Extract the (x, y) coordinate from the center of the cell holding the provided text.  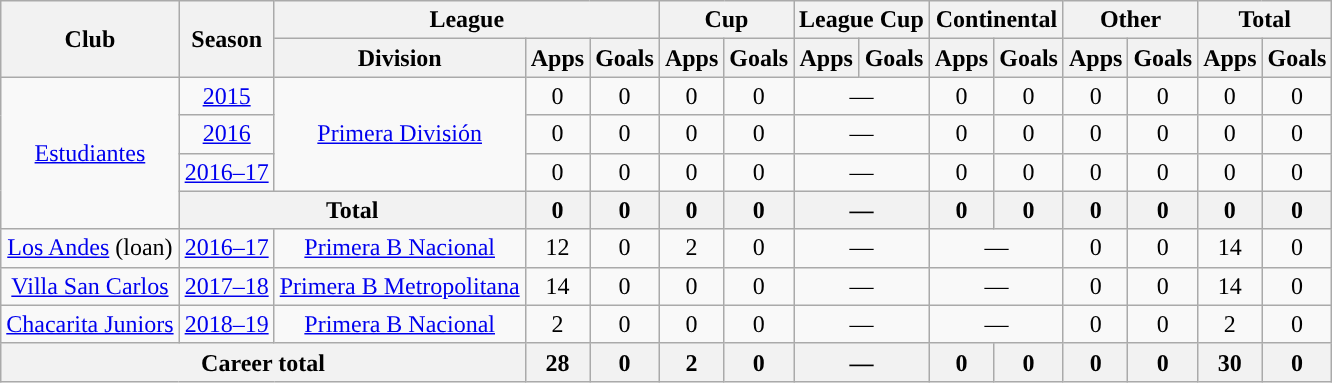
30 (1230, 362)
Primera B Metropolitana (400, 286)
Estudiantes (90, 153)
Cup (726, 20)
2017–18 (226, 286)
Los Andes (loan) (90, 248)
Villa San Carlos (90, 286)
Season (226, 39)
12 (557, 248)
Division (400, 58)
Continental (996, 20)
Primera División (400, 134)
28 (557, 362)
Other (1130, 20)
2015 (226, 96)
League (466, 20)
Chacarita Juniors (90, 324)
Club (90, 39)
League Cup (862, 20)
Career total (263, 362)
2016 (226, 134)
2018–19 (226, 324)
